Identify which cell holds the provided text, then report its [x, y] central coordinate. 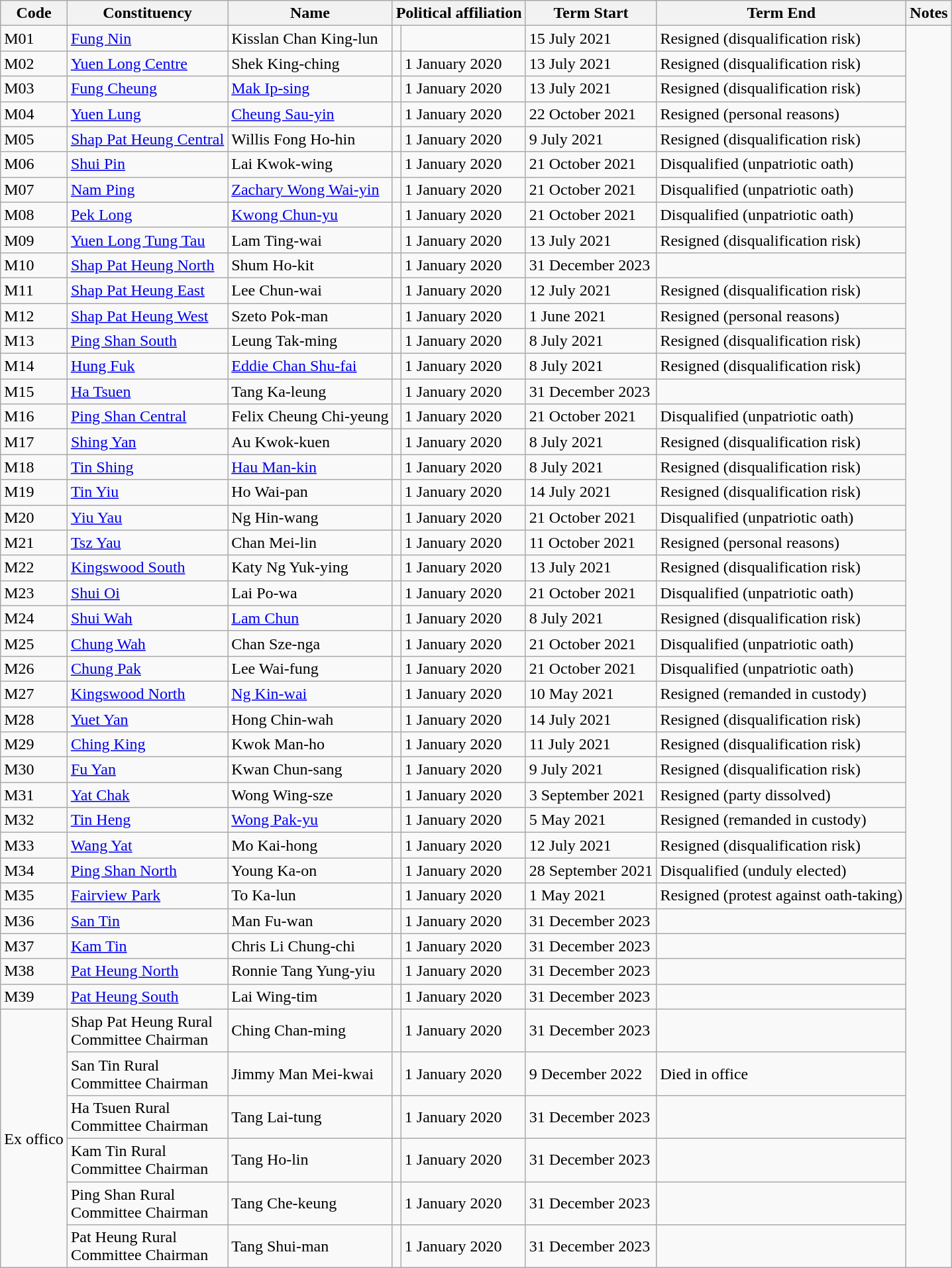
Yat Chak [147, 795]
Constituency [147, 13]
Died in office [782, 1073]
15 July 2021 [591, 38]
Lee Wai-fung [310, 668]
Ho Wai-pan [310, 492]
Shek King-ching [310, 64]
M14 [34, 366]
Fu Yan [147, 770]
Ping Shan South [147, 341]
Disqualified (unduly elected) [782, 871]
M13 [34, 341]
Tsz Yau [147, 543]
San Tin [147, 921]
M01 [34, 38]
M05 [34, 139]
Ha Tsuen RuralCommittee Chairman [147, 1117]
Chung Wah [147, 643]
Tin Heng [147, 820]
Willis Fong Ho-hin [310, 139]
To Ka-lun [310, 896]
M23 [34, 593]
M07 [34, 189]
Jimmy Man Mei-kwai [310, 1073]
Shum Ho-kit [310, 265]
M19 [34, 492]
Fung Nin [147, 38]
Wang Yat [147, 845]
Shui Wah [147, 618]
Pat Heung South [147, 996]
Mak Ip-sing [310, 89]
Ng Kin-wai [310, 694]
Ching Chan-ming [310, 1031]
M25 [34, 643]
22 October 2021 [591, 114]
11 October 2021 [591, 543]
Ping Shan Central [147, 417]
3 September 2021 [591, 795]
M09 [34, 240]
Lai Kwok-wing [310, 164]
Chan Mei-lin [310, 543]
M12 [34, 316]
Man Fu-wan [310, 921]
Yiu Yau [147, 517]
M37 [34, 946]
M34 [34, 871]
M03 [34, 89]
Eddie Chan Shu-fai [310, 366]
Cheung Sau-yin [310, 114]
M26 [34, 668]
M28 [34, 719]
Kwong Chun-yu [310, 215]
M11 [34, 290]
Shing Yan [147, 442]
Yuen Long Tung Tau [147, 240]
Chan Sze-nga [310, 643]
Shap Pat Heung West [147, 316]
Tin Yiu [147, 492]
M16 [34, 417]
10 May 2021 [591, 694]
Au Kwok-kuen [310, 442]
Tang Ka-leung [310, 392]
M30 [34, 770]
M27 [34, 694]
M31 [34, 795]
Felix Cheung Chi-yeung [310, 417]
1 June 2021 [591, 316]
Katy Ng Yuk-ying [310, 568]
Hau Man-kin [310, 467]
M22 [34, 568]
San Tin RuralCommittee Chairman [147, 1073]
Ex offico [34, 1138]
M21 [34, 543]
Tang Lai-tung [310, 1117]
Tang Ho-lin [310, 1159]
Lai Po-wa [310, 593]
Code [34, 13]
Term End [782, 13]
M20 [34, 517]
Name [310, 13]
5 May 2021 [591, 820]
1 May 2021 [591, 896]
M08 [34, 215]
28 September 2021 [591, 871]
M24 [34, 618]
Political affiliation [458, 13]
Young Ka-on [310, 871]
Pek Long [147, 215]
M38 [34, 971]
Ping Shan RuralCommittee Chairman [147, 1203]
M35 [34, 896]
Hung Fuk [147, 366]
M18 [34, 467]
Ha Tsuen [147, 392]
Wong Pak-yu [310, 820]
Ping Shan North [147, 871]
Tang Che-keung [310, 1203]
M10 [34, 265]
M33 [34, 845]
Wong Wing-sze [310, 795]
Leung Tak-ming [310, 341]
Ng Hin-wang [310, 517]
Shap Pat Heung East [147, 290]
Shap Pat Heung RuralCommittee Chairman [147, 1031]
Shui Oi [147, 593]
Yuen Lung [147, 114]
M32 [34, 820]
Hong Chin-wah [310, 719]
M29 [34, 745]
Nam Ping [147, 189]
Kingswood North [147, 694]
Term Start [591, 13]
M06 [34, 164]
Yuen Long Centre [147, 64]
Chung Pak [147, 668]
Shap Pat Heung Central [147, 139]
Pat Heung North [147, 971]
M17 [34, 442]
Lam Chun [310, 618]
Ronnie Tang Yung-yiu [310, 971]
Shui Pin [147, 164]
Resigned (party dissolved) [782, 795]
M02 [34, 64]
M04 [34, 114]
M15 [34, 392]
Fairview Park [147, 896]
Fung Cheung [147, 89]
Resigned (protest against oath-taking) [782, 896]
Mo Kai-hong [310, 845]
Kam Tin RuralCommittee Chairman [147, 1159]
Szeto Pok-man [310, 316]
Zachary Wong Wai-yin [310, 189]
Lai Wing-tim [310, 996]
Kingswood South [147, 568]
Lee Chun-wai [310, 290]
Notes [929, 13]
Yuet Yan [147, 719]
Ching King [147, 745]
Kam Tin [147, 946]
Shap Pat Heung North [147, 265]
Tin Shing [147, 467]
11 July 2021 [591, 745]
Lam Ting-wai [310, 240]
9 December 2022 [591, 1073]
Tang Shui-man [310, 1247]
M39 [34, 996]
Chris Li Chung-chi [310, 946]
Pat Heung RuralCommittee Chairman [147, 1247]
Kwan Chun-sang [310, 770]
Kwok Man-ho [310, 745]
M36 [34, 921]
Kisslan Chan King-lun [310, 38]
